Determine the (X, Y) coordinate at the center of the cell enclosing the given text.  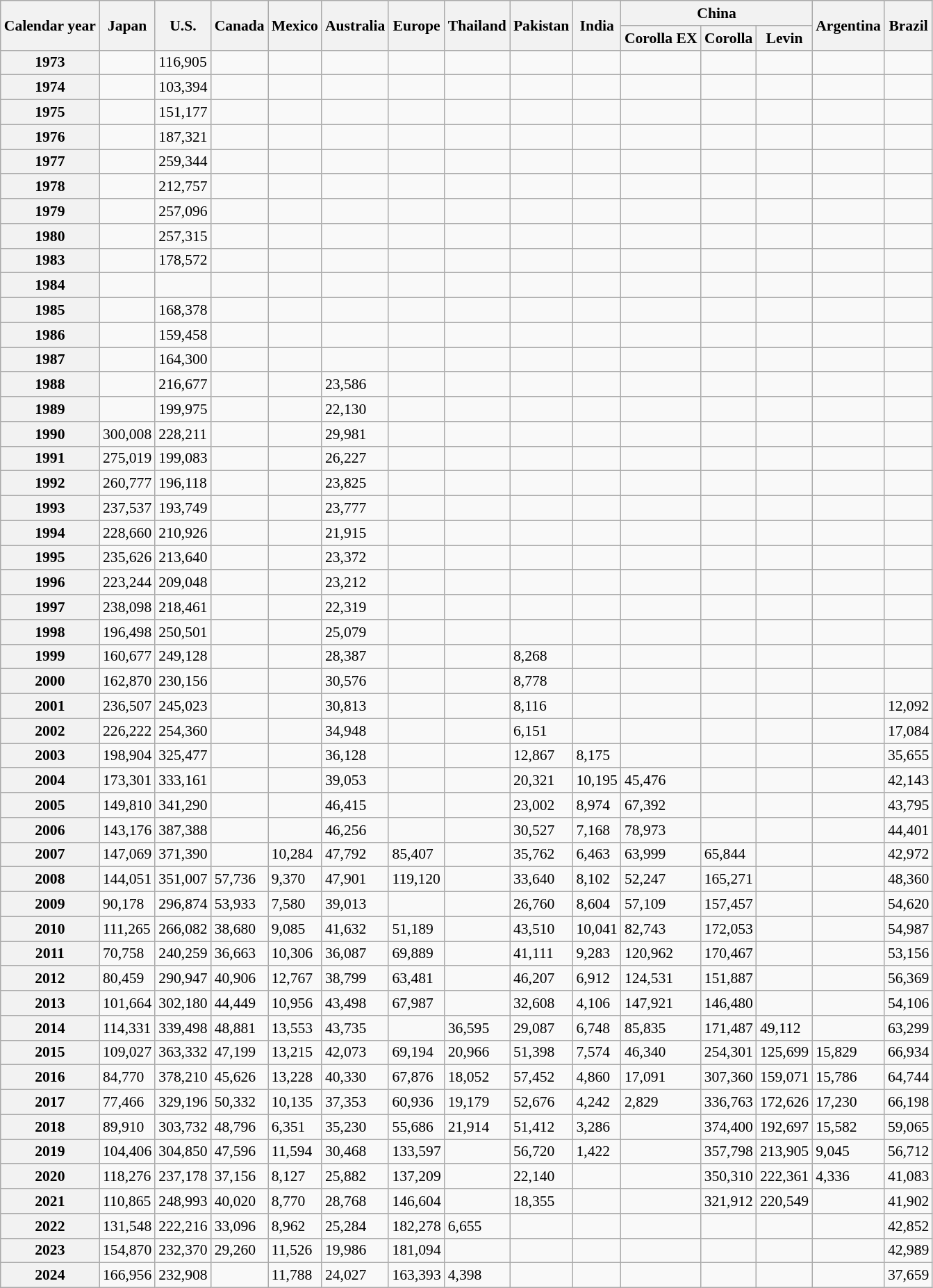
26,760 (542, 905)
168,378 (183, 311)
46,207 (542, 979)
36,128 (355, 756)
2005 (50, 805)
17,084 (909, 731)
32,608 (542, 1003)
1994 (50, 533)
33,640 (542, 880)
249,128 (183, 657)
38,799 (355, 979)
300,008 (127, 434)
222,216 (183, 1226)
226,222 (127, 731)
67,987 (416, 1003)
36,595 (477, 1028)
Japan (127, 25)
187,321 (183, 137)
303,732 (183, 1127)
47,199 (240, 1052)
35,762 (542, 854)
10,195 (596, 781)
1987 (50, 360)
6,463 (596, 854)
210,926 (183, 533)
40,906 (240, 979)
4,106 (596, 1003)
363,332 (183, 1052)
37,353 (355, 1103)
1998 (50, 632)
1979 (50, 211)
1993 (50, 509)
30,576 (355, 682)
11,788 (295, 1275)
22,130 (355, 409)
196,118 (183, 484)
30,813 (355, 707)
47,596 (240, 1152)
2,829 (661, 1103)
387,388 (183, 830)
13,553 (295, 1028)
237,178 (183, 1177)
2015 (50, 1052)
69,194 (416, 1052)
22,140 (542, 1177)
118,276 (127, 1177)
159,071 (784, 1078)
6,748 (596, 1028)
25,284 (355, 1226)
42,073 (355, 1052)
2012 (50, 979)
213,640 (183, 558)
1978 (50, 187)
2010 (50, 929)
196,498 (127, 632)
275,019 (127, 459)
2018 (50, 1127)
Mexico (295, 25)
53,933 (240, 905)
85,407 (416, 854)
Levin (784, 38)
144,051 (127, 880)
Calendar year (50, 25)
2000 (50, 682)
1988 (50, 385)
228,660 (127, 533)
11,594 (295, 1152)
12,867 (542, 756)
40,020 (240, 1201)
57,452 (542, 1078)
223,244 (127, 583)
147,921 (661, 1003)
351,007 (183, 880)
2024 (50, 1275)
U.S. (183, 25)
170,467 (729, 954)
17,091 (661, 1078)
9,045 (848, 1152)
8,778 (542, 682)
2023 (50, 1250)
55,686 (416, 1127)
15,582 (848, 1127)
48,796 (240, 1127)
254,360 (183, 731)
104,406 (127, 1152)
4,336 (848, 1177)
151,887 (729, 979)
1983 (50, 261)
13,228 (295, 1078)
157,457 (729, 905)
8,102 (596, 880)
63,999 (661, 854)
44,401 (909, 830)
212,757 (183, 187)
80,459 (127, 979)
1990 (50, 434)
304,850 (183, 1152)
2009 (50, 905)
2020 (50, 1177)
29,087 (542, 1028)
46,415 (355, 805)
China (717, 13)
237,537 (127, 509)
7,168 (596, 830)
50,332 (240, 1103)
1975 (50, 113)
232,370 (183, 1250)
20,321 (542, 781)
77,466 (127, 1103)
36,087 (355, 954)
57,109 (661, 905)
33,096 (240, 1226)
46,340 (661, 1052)
1974 (50, 88)
2008 (50, 880)
23,372 (355, 558)
90,178 (127, 905)
290,947 (183, 979)
1999 (50, 657)
25,079 (355, 632)
160,677 (127, 657)
6,151 (542, 731)
1989 (50, 409)
56,712 (909, 1152)
26,227 (355, 459)
23,212 (355, 583)
8,127 (295, 1177)
1973 (50, 63)
2013 (50, 1003)
143,176 (127, 830)
43,498 (355, 1003)
43,735 (355, 1028)
66,198 (909, 1103)
2006 (50, 830)
333,161 (183, 781)
8,268 (542, 657)
43,795 (909, 805)
13,215 (295, 1052)
46,256 (355, 830)
19,179 (477, 1103)
56,720 (542, 1152)
192,697 (784, 1127)
172,053 (729, 929)
23,777 (355, 509)
159,458 (183, 335)
63,481 (416, 979)
236,507 (127, 707)
30,468 (355, 1152)
85,835 (661, 1028)
9,085 (295, 929)
232,908 (183, 1275)
48,881 (240, 1028)
15,786 (848, 1078)
52,676 (542, 1103)
3,286 (596, 1127)
47,901 (355, 880)
260,777 (127, 484)
21,915 (355, 533)
9,283 (596, 954)
54,987 (909, 929)
23,002 (542, 805)
37,156 (240, 1177)
8,962 (295, 1226)
209,048 (183, 583)
63,299 (909, 1028)
131,548 (127, 1226)
133,597 (416, 1152)
21,914 (477, 1127)
173,301 (127, 781)
2007 (50, 854)
22,319 (355, 607)
163,393 (416, 1275)
137,209 (416, 1177)
1977 (50, 162)
15,829 (848, 1052)
43,510 (542, 929)
199,083 (183, 459)
1976 (50, 137)
2019 (50, 1152)
109,027 (127, 1052)
59,065 (909, 1127)
60,936 (416, 1103)
8,175 (596, 756)
34,948 (355, 731)
67,392 (661, 805)
238,098 (127, 607)
371,390 (183, 854)
17,230 (848, 1103)
8,604 (596, 905)
1985 (50, 311)
84,770 (127, 1078)
30,527 (542, 830)
Pakistan (542, 25)
39,013 (355, 905)
120,962 (661, 954)
Canada (240, 25)
8,974 (596, 805)
4,242 (596, 1103)
64,744 (909, 1078)
69,889 (416, 954)
53,156 (909, 954)
47,792 (355, 854)
1980 (50, 236)
6,351 (295, 1127)
111,265 (127, 929)
48,360 (909, 880)
42,972 (909, 854)
1991 (50, 459)
36,663 (240, 954)
41,632 (355, 929)
302,180 (183, 1003)
54,106 (909, 1003)
2021 (50, 1201)
321,912 (729, 1201)
147,069 (127, 854)
1997 (50, 607)
18,355 (542, 1201)
336,763 (729, 1103)
178,572 (183, 261)
2016 (50, 1078)
41,902 (909, 1201)
266,082 (183, 929)
125,699 (784, 1052)
40,330 (355, 1078)
20,966 (477, 1052)
339,498 (183, 1028)
245,023 (183, 707)
8,116 (542, 707)
257,096 (183, 211)
101,664 (127, 1003)
56,369 (909, 979)
4,398 (477, 1275)
23,825 (355, 484)
257,315 (183, 236)
51,412 (542, 1127)
374,400 (729, 1127)
10,956 (295, 1003)
42,989 (909, 1250)
116,905 (183, 63)
54,620 (909, 905)
39,053 (355, 781)
341,290 (183, 805)
4,860 (596, 1078)
248,993 (183, 1201)
165,271 (729, 880)
37,659 (909, 1275)
44,449 (240, 1003)
2022 (50, 1226)
24,027 (355, 1275)
296,874 (183, 905)
Europe (416, 25)
2017 (50, 1103)
45,476 (661, 781)
28,768 (355, 1201)
213,905 (784, 1152)
146,480 (729, 1003)
259,344 (183, 162)
35,230 (355, 1127)
12,092 (909, 707)
8,770 (295, 1201)
Australia (355, 25)
154,870 (127, 1250)
146,604 (416, 1201)
325,477 (183, 756)
230,156 (183, 682)
222,361 (784, 1177)
350,310 (729, 1177)
7,580 (295, 905)
25,882 (355, 1177)
164,300 (183, 360)
181,094 (416, 1250)
329,196 (183, 1103)
110,865 (127, 1201)
29,981 (355, 434)
18,052 (477, 1078)
7,574 (596, 1052)
12,767 (295, 979)
52,247 (661, 880)
172,626 (784, 1103)
41,083 (909, 1177)
124,531 (661, 979)
240,259 (183, 954)
2001 (50, 707)
19,986 (355, 1250)
66,934 (909, 1052)
2004 (50, 781)
1992 (50, 484)
182,278 (416, 1226)
Corolla EX (661, 38)
41,111 (542, 954)
199,975 (183, 409)
Thailand (477, 25)
9,370 (295, 880)
65,844 (729, 854)
2003 (50, 756)
378,210 (183, 1078)
2014 (50, 1028)
2011 (50, 954)
114,331 (127, 1028)
151,177 (183, 113)
1984 (50, 286)
1986 (50, 335)
1995 (50, 558)
Corolla (729, 38)
198,904 (127, 756)
10,306 (295, 954)
India (596, 25)
Brazil (909, 25)
28,387 (355, 657)
10,041 (596, 929)
89,910 (127, 1127)
171,487 (729, 1028)
38,680 (240, 929)
82,743 (661, 929)
23,586 (355, 385)
193,749 (183, 509)
357,798 (729, 1152)
51,189 (416, 929)
6,912 (596, 979)
11,526 (295, 1250)
119,120 (416, 880)
1,422 (596, 1152)
Argentina (848, 25)
103,394 (183, 88)
254,301 (729, 1052)
10,135 (295, 1103)
67,876 (416, 1078)
49,112 (784, 1028)
70,758 (127, 954)
57,736 (240, 880)
228,211 (183, 434)
166,956 (127, 1275)
162,870 (127, 682)
2002 (50, 731)
45,626 (240, 1078)
220,549 (784, 1201)
78,973 (661, 830)
216,677 (183, 385)
149,810 (127, 805)
1996 (50, 583)
10,284 (295, 854)
6,655 (477, 1226)
42,852 (909, 1226)
250,501 (183, 632)
42,143 (909, 781)
51,398 (542, 1052)
35,655 (909, 756)
307,360 (729, 1078)
29,260 (240, 1250)
218,461 (183, 607)
235,626 (127, 558)
